Scan for the cell matching the given text and deliver its (X, Y) coordinate at center. 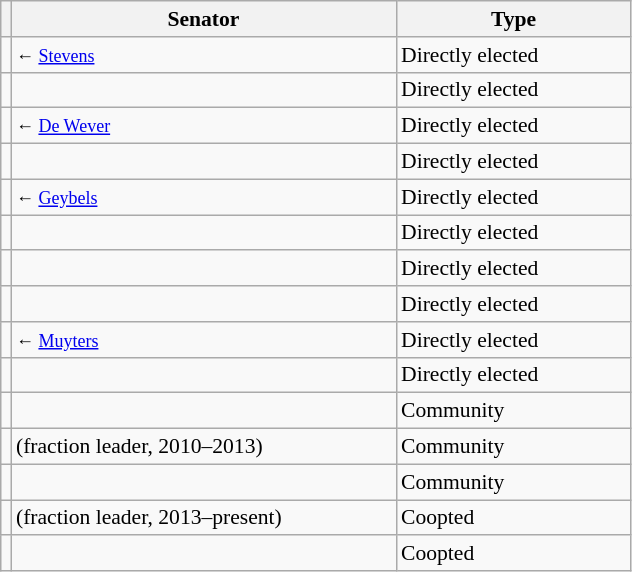
← Muyters (204, 340)
Type (514, 19)
← Geybels (204, 197)
(fraction leader, 2013–present) (204, 518)
← Stevens (204, 55)
(fraction leader, 2010–2013) (204, 447)
Senator (204, 19)
← De Wever (204, 126)
